Extract the [x, y] coordinate from the center of the cell holding the provided text.  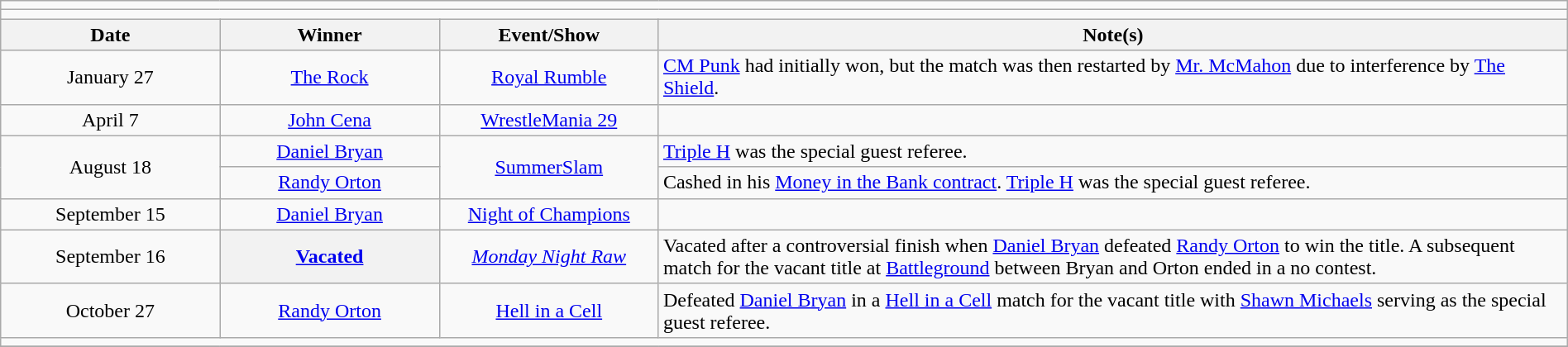
October 27 [111, 311]
Triple H was the special guest referee. [1113, 151]
Hell in a Cell [549, 311]
Defeated Daniel Bryan in a Hell in a Cell match for the vacant title with Shawn Michaels serving as the special guest referee. [1113, 311]
Royal Rumble [549, 78]
CM Punk had initially won, but the match was then restarted by Mr. McMahon due to interference by The Shield. [1113, 78]
WrestleMania 29 [549, 120]
Winner [329, 35]
January 27 [111, 78]
John Cena [329, 120]
Note(s) [1113, 35]
Date [111, 35]
Monday Night Raw [549, 256]
August 18 [111, 167]
Event/Show [549, 35]
September 16 [111, 256]
Vacated [329, 256]
Cashed in his Money in the Bank contract. Triple H was the special guest referee. [1113, 183]
Night of Champions [549, 214]
September 15 [111, 214]
April 7 [111, 120]
The Rock [329, 78]
SummerSlam [549, 167]
